Find where the given text appears and provide that cell's center as [X, Y] coordinate. 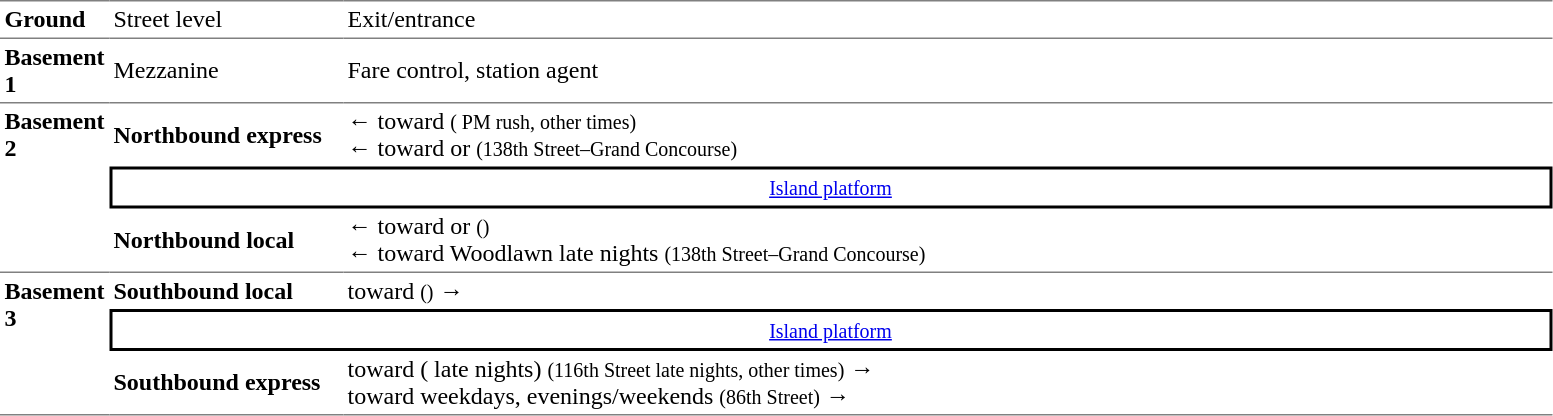
Fare control, station agent [948, 70]
Mezzanine [226, 70]
← toward ( PM rush, other times)← toward or (138th Street–Grand Concourse) [948, 134]
Southbound express [226, 383]
toward ( late nights) (116th Street late nights, other times) → toward weekdays, evenings/weekends (86th Street) → [948, 383]
Basement 3 [54, 344]
Basement 1 [54, 70]
Street level [226, 20]
toward () → [948, 291]
Northbound local [226, 240]
Basement 2 [54, 188]
← toward or ()← toward Woodlawn late nights (138th Street–Grand Concourse) [948, 240]
Exit/entrance [948, 20]
Ground [54, 20]
Northbound express [226, 134]
Southbound local [226, 291]
